Locate the cell with the specified text and output its (x, y) center coordinate. 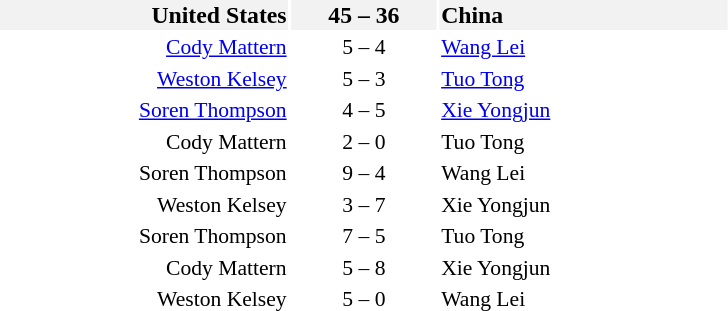
9 – 4 (364, 173)
5 – 8 (364, 268)
3 – 7 (364, 204)
5 – 3 (364, 78)
5 – 4 (364, 47)
7 – 5 (364, 236)
United States (144, 15)
4 – 5 (364, 110)
45 – 36 (364, 15)
2 – 0 (364, 142)
China (584, 15)
